For the text-containing cell, return its midpoint in [x, y] coordinate format. 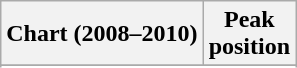
Peakposition [249, 34]
Chart (2008–2010) [102, 34]
